Pinpoint the cell where the given text exists, returning its [X, Y] midpoint coordinate. 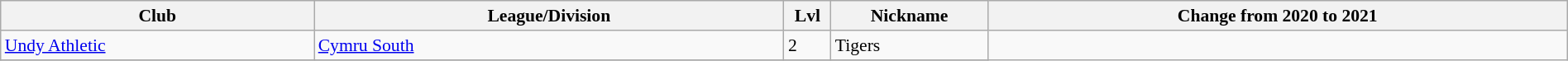
Club [157, 16]
2 [807, 45]
Change from 2020 to 2021 [1277, 16]
League/Division [549, 16]
Cymru South [549, 45]
Lvl [807, 16]
Nickname [910, 16]
Undy Athletic [157, 45]
Tigers [910, 45]
